Extract the [X, Y] coordinate from the center of the cell holding the provided text.  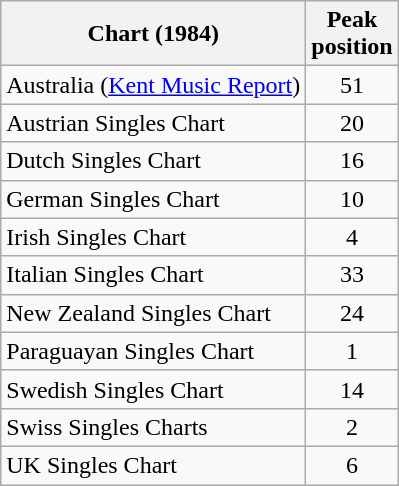
New Zealand Singles Chart [154, 313]
UK Singles Chart [154, 465]
Irish Singles Chart [154, 237]
4 [352, 237]
Italian Singles Chart [154, 275]
German Singles Chart [154, 199]
Dutch Singles Chart [154, 161]
16 [352, 161]
2 [352, 427]
20 [352, 123]
14 [352, 389]
1 [352, 351]
Austrian Singles Chart [154, 123]
Chart (1984) [154, 34]
10 [352, 199]
6 [352, 465]
33 [352, 275]
Paraguayan Singles Chart [154, 351]
24 [352, 313]
Swedish Singles Chart [154, 389]
Peakposition [352, 34]
51 [352, 85]
Australia (Kent Music Report) [154, 85]
Swiss Singles Charts [154, 427]
